Provide the (X, Y) coordinate of the cell's center where the given text is located.  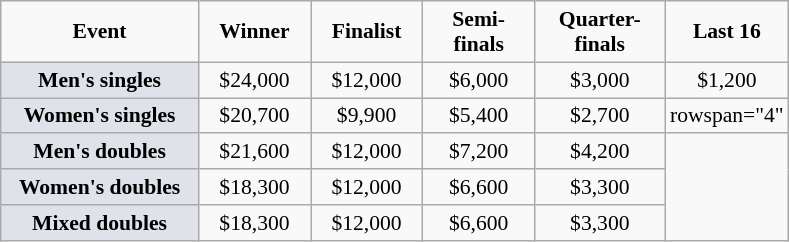
$20,700 (254, 116)
$5,400 (479, 116)
Quarter-finals (600, 32)
Women's doubles (100, 187)
Finalist (366, 32)
Men's doubles (100, 152)
$7,200 (479, 152)
$4,200 (600, 152)
$9,900 (366, 116)
$6,000 (479, 80)
Event (100, 32)
$24,000 (254, 80)
$1,200 (727, 80)
$2,700 (600, 116)
rowspan="4" (727, 116)
Semi-finals (479, 32)
Men's singles (100, 80)
Winner (254, 32)
Last 16 (727, 32)
$21,600 (254, 152)
Mixed doubles (100, 223)
Women's singles (100, 116)
$3,000 (600, 80)
